From the cell containing the given text, extract its center point as (X, Y) coordinate. 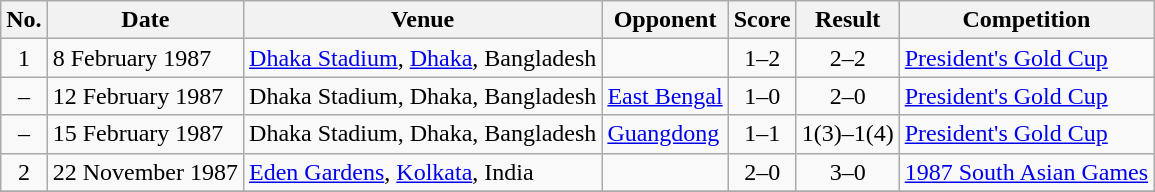
1(3)–1(4) (848, 134)
1987 South Asian Games (1026, 172)
Venue (423, 20)
1 (24, 58)
Opponent (665, 20)
12 February 1987 (145, 96)
2–2 (848, 58)
Score (762, 20)
1–1 (762, 134)
1–0 (762, 96)
Date (145, 20)
Result (848, 20)
East Bengal (665, 96)
8 February 1987 (145, 58)
15 February 1987 (145, 134)
22 November 1987 (145, 172)
3–0 (848, 172)
Competition (1026, 20)
Guangdong (665, 134)
Eden Gardens, Kolkata, India (423, 172)
No. (24, 20)
1–2 (762, 58)
2 (24, 172)
